Identify which cell holds the provided text, then report its [x, y] central coordinate. 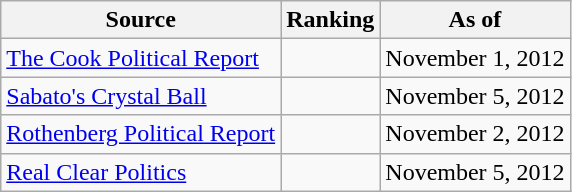
Ranking [330, 20]
As of [475, 20]
Rothenberg Political Report [141, 134]
Source [141, 20]
November 2, 2012 [475, 134]
November 1, 2012 [475, 58]
The Cook Political Report [141, 58]
Real Clear Politics [141, 172]
Sabato's Crystal Ball [141, 96]
